Capture the cell that displays the provided text and extract its (x, y) central coordinate. 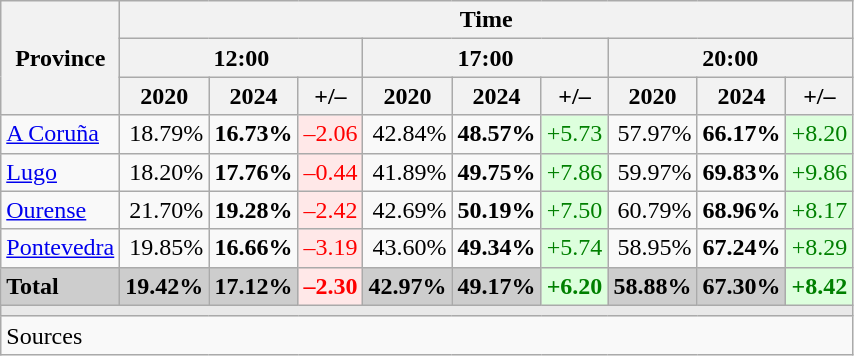
66.17% (742, 134)
42.97% (408, 286)
58.88% (652, 286)
+5.74 (574, 248)
19.28% (254, 210)
+8.17 (820, 210)
+9.86 (820, 172)
49.34% (496, 248)
16.66% (254, 248)
68.96% (742, 210)
–0.44 (330, 172)
59.97% (652, 172)
48.57% (496, 134)
Sources (427, 335)
21.70% (164, 210)
17.12% (254, 286)
+7.86 (574, 172)
43.60% (408, 248)
19.85% (164, 248)
+8.42 (820, 286)
Province (60, 58)
12:00 (242, 58)
41.89% (408, 172)
42.69% (408, 210)
17:00 (486, 58)
A Coruña (60, 134)
58.95% (652, 248)
–2.06 (330, 134)
60.79% (652, 210)
49.75% (496, 172)
50.19% (496, 210)
–2.30 (330, 286)
18.20% (164, 172)
57.97% (652, 134)
+7.50 (574, 210)
+6.20 (574, 286)
20:00 (730, 58)
19.42% (164, 286)
Lugo (60, 172)
Pontevedra (60, 248)
16.73% (254, 134)
49.17% (496, 286)
42.84% (408, 134)
Total (60, 286)
67.24% (742, 248)
17.76% (254, 172)
18.79% (164, 134)
67.30% (742, 286)
Ourense (60, 210)
+5.73 (574, 134)
Time (486, 20)
–2.42 (330, 210)
+8.29 (820, 248)
+8.20 (820, 134)
69.83% (742, 172)
–3.19 (330, 248)
